Return the (X, Y) coordinate for the center point of the cell that contains the specified text.  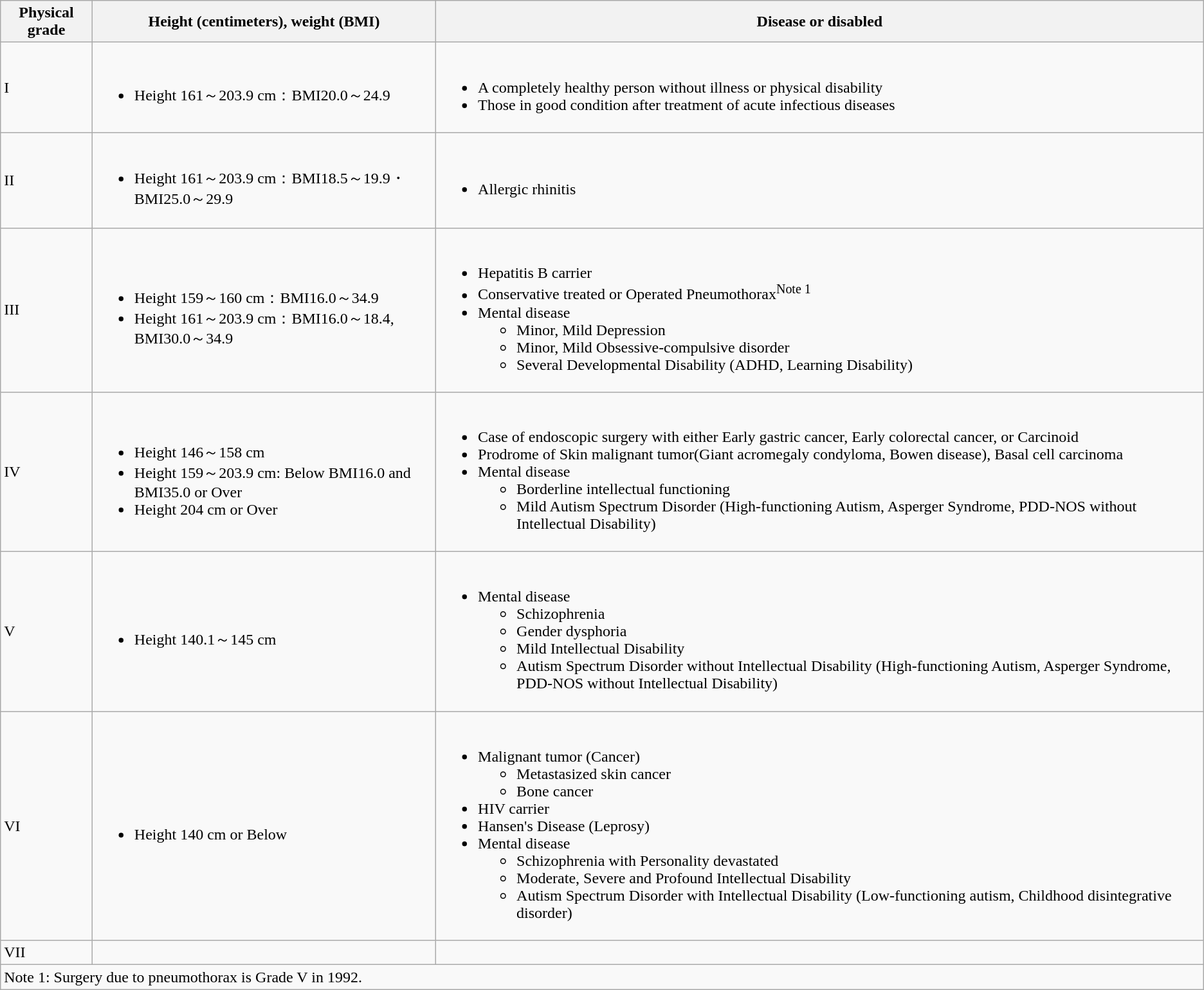
Height 159～160 cm：BMI16.0～34.9Height 161～203.9 cm：BMI16.0～18.4, BMI30.0～34.9 (264, 310)
IV (46, 472)
Height (centimeters), weight (BMI) (264, 22)
VII (46, 953)
II (46, 180)
Disease or disabled (820, 22)
VI (46, 826)
Height 140.1～145 cm (264, 632)
Allergic rhinitis (820, 180)
Physical grade (46, 22)
Height 146～158 cmHeight 159～203.9 cm: Below BMI16.0 and BMI35.0 or OverHeight 204 cm or Over (264, 472)
V (46, 632)
Height 161～203.9 cm：BMI20.0～24.9 (264, 87)
Height 161～203.9 cm：BMI18.5～19.9・BMI25.0～29.9 (264, 180)
Note 1: Surgery due to pneumothorax is Grade V in 1992. (602, 977)
Height 140 cm or Below (264, 826)
III (46, 310)
I (46, 87)
A completely healthy person without illness or physical disabilityThose in good condition after treatment of acute infectious diseases (820, 87)
